Extract the (x, y) coordinate from the center of the cell holding the provided text.  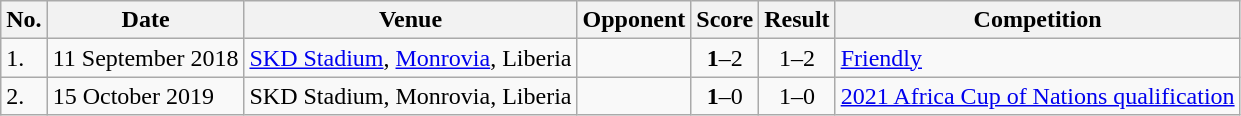
15 October 2019 (146, 96)
2. (24, 96)
1. (24, 58)
11 September 2018 (146, 58)
Date (146, 20)
Venue (410, 20)
No. (24, 20)
2021 Africa Cup of Nations qualification (1038, 96)
Result (797, 20)
Friendly (1038, 58)
Competition (1038, 20)
Opponent (634, 20)
Score (725, 20)
